Output the [x, y] coordinate of the center of the cell containing the given text.  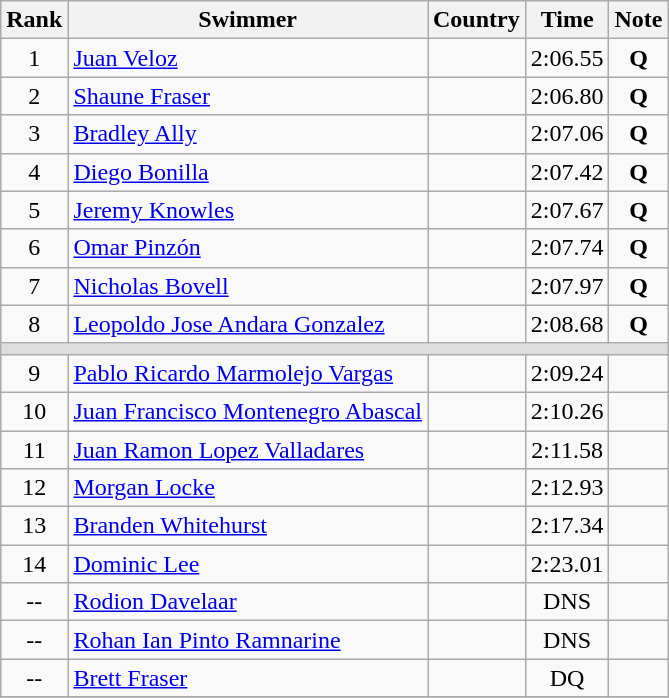
Branden Whitehurst [248, 526]
Pablo Ricardo Marmolejo Vargas [248, 373]
Diego Bonilla [248, 172]
2:07.97 [567, 286]
6 [34, 248]
Rank [34, 20]
Rodion Davelaar [248, 602]
2 [34, 96]
Juan Veloz [248, 58]
2:07.67 [567, 210]
Morgan Locke [248, 488]
Rohan Ian Pinto Ramnarine [248, 640]
Leopoldo Jose Andara Gonzalez [248, 324]
2:23.01 [567, 564]
Swimmer [248, 20]
5 [34, 210]
3 [34, 134]
2:12.93 [567, 488]
8 [34, 324]
2:08.68 [567, 324]
Shaune Fraser [248, 96]
12 [34, 488]
Time [567, 20]
Brett Fraser [248, 678]
Juan Ramon Lopez Valladares [248, 449]
11 [34, 449]
7 [34, 286]
Country [477, 20]
2:09.24 [567, 373]
Omar Pinzón [248, 248]
2:07.06 [567, 134]
4 [34, 172]
9 [34, 373]
1 [34, 58]
10 [34, 411]
2:10.26 [567, 411]
13 [34, 526]
2:11.58 [567, 449]
2:07.42 [567, 172]
Note [638, 20]
2:07.74 [567, 248]
DQ [567, 678]
2:06.80 [567, 96]
Dominic Lee [248, 564]
2:06.55 [567, 58]
Bradley Ally [248, 134]
2:17.34 [567, 526]
Jeremy Knowles [248, 210]
Nicholas Bovell [248, 286]
14 [34, 564]
Juan Francisco Montenegro Abascal [248, 411]
